Find where the given text appears and provide that cell's center as [X, Y] coordinate. 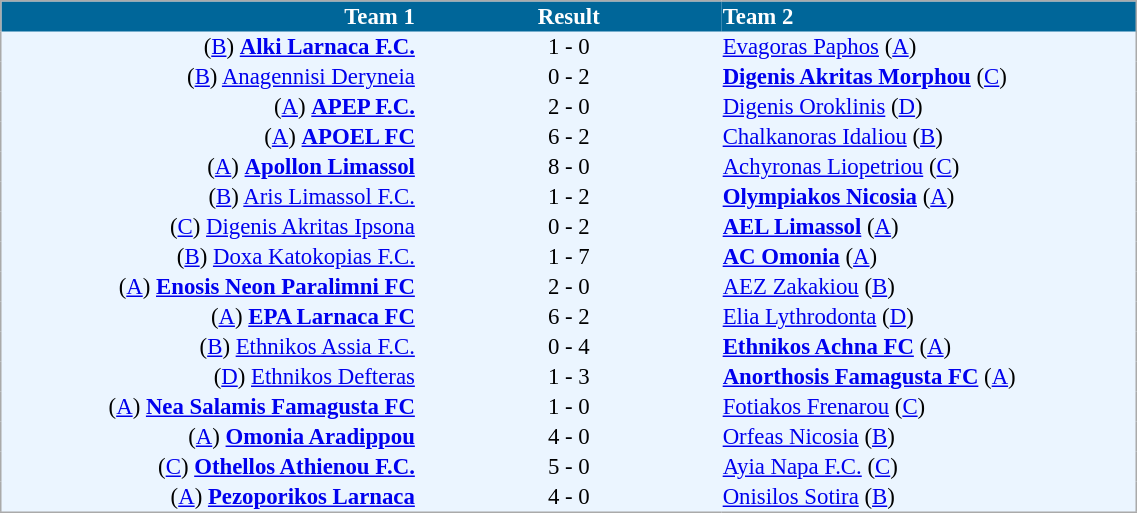
Anorthosis Famagusta FC (A) [929, 377]
Olympiakos Nicosia (A) [929, 197]
Orfeas Nicosia (B) [929, 437]
Evagoras Paphos (A) [929, 47]
1 - 2 [568, 197]
AEZ Zakakiou (B) [929, 287]
Chalkanoras Idaliou (B) [929, 137]
Onisilos Sotira (B) [929, 497]
(B) Anagennisi Deryneia [209, 77]
(D) Ethnikos Defteras [209, 377]
(B) Alki Larnaca F.C. [209, 47]
(A) Omonia Aradippou [209, 437]
(B) Doxa Katokopias F.C. [209, 257]
Digenis Akritas Morphou (C) [929, 77]
(A) Pezoporikos Larnaca [209, 497]
Team 1 [209, 16]
(C) Othellos Athienou F.C. [209, 467]
1 - 7 [568, 257]
(B) Ethnikos Assia F.C. [209, 347]
(A) Nea Salamis Famagusta FC [209, 407]
Team 2 [929, 16]
Digenis Oroklinis (D) [929, 107]
(A) APEP F.C. [209, 107]
AEL Limassol (A) [929, 227]
Elia Lythrodonta (D) [929, 317]
(B) Aris Limassol F.C. [209, 197]
(C) Digenis Akritas Ipsona [209, 227]
Ayia Napa F.C. (C) [929, 467]
AC Omonia (A) [929, 257]
(A) Apollon Limassol [209, 167]
(A) Enosis Neon Paralimni FC [209, 287]
Result [568, 16]
8 - 0 [568, 167]
Ethnikos Achna FC (A) [929, 347]
(A) EPA Larnaca FC [209, 317]
Achyronas Liopetriou (C) [929, 167]
0 - 4 [568, 347]
1 - 3 [568, 377]
(A) APOEL FC [209, 137]
5 - 0 [568, 467]
Fotiakos Frenarou (C) [929, 407]
